Output the (x, y) coordinate of the center of the cell containing the given text.  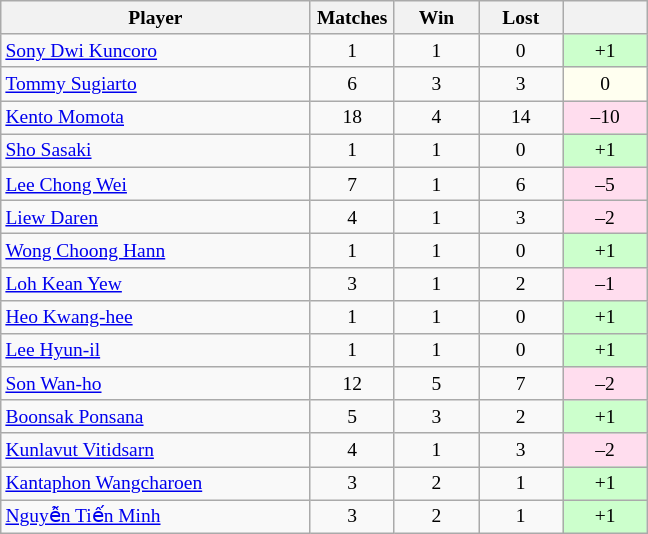
Sony Dwi Kuncoro (156, 50)
Nguyễn Tiến Minh (156, 516)
Liew Daren (156, 216)
Loh Kean Yew (156, 284)
Sho Sasaki (156, 150)
Kunlavut Vitidsarn (156, 450)
–10 (605, 118)
18 (352, 118)
Kantaphon Wangcharoen (156, 484)
14 (521, 118)
Player (156, 18)
Matches (352, 18)
Tommy Sugiarto (156, 84)
Boonsak Ponsana (156, 416)
–5 (605, 184)
Kento Momota (156, 118)
–1 (605, 284)
Lost (521, 18)
Son Wan-ho (156, 384)
Lee Hyun-il (156, 350)
Lee Chong Wei (156, 184)
Wong Choong Hann (156, 250)
12 (352, 384)
Win (436, 18)
Heo Kwang-hee (156, 316)
